Find where the given text appears and provide that cell's center as [X, Y] coordinate. 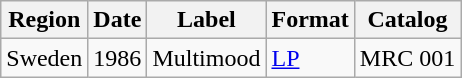
MRC 001 [407, 58]
Date [118, 20]
Label [206, 20]
Catalog [407, 20]
Sweden [44, 58]
LP [310, 58]
Multimood [206, 58]
1986 [118, 58]
Format [310, 20]
Region [44, 20]
